Search for the cell housing the specified text and yield its (X, Y) center coordinate. 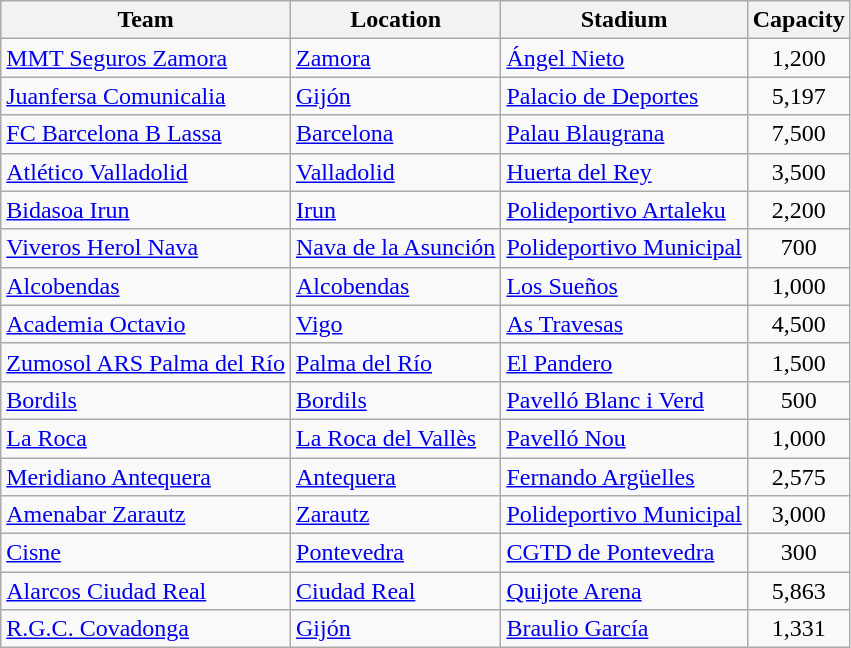
Pontevedra (396, 553)
3,000 (798, 515)
7,500 (798, 134)
La Roca del Vallès (396, 438)
Los Sueños (624, 286)
El Pandero (624, 362)
Amenabar Zarautz (146, 515)
Zarautz (396, 515)
Alarcos Ciudad Real (146, 591)
500 (798, 400)
Barcelona (396, 134)
Vigo (396, 324)
2,200 (798, 210)
1,331 (798, 629)
300 (798, 553)
Palau Blaugrana (624, 134)
1,200 (798, 58)
Zumosol ARS Palma del Río (146, 362)
Zamora (396, 58)
Irun (396, 210)
2,575 (798, 477)
Stadium (624, 20)
3,500 (798, 172)
Atlético Valladolid (146, 172)
700 (798, 248)
FC Barcelona B Lassa (146, 134)
Viveros Herol Nava (146, 248)
Academia Octavio (146, 324)
Ángel Nieto (624, 58)
Ciudad Real (396, 591)
Fernando Argüelles (624, 477)
As Travesas (624, 324)
Capacity (798, 20)
Palma del Río (396, 362)
4,500 (798, 324)
Juanfersa Comunicalia (146, 96)
Pavelló Nou (624, 438)
Valladolid (396, 172)
5,863 (798, 591)
CGTD de Pontevedra (624, 553)
Nava de la Asunción (396, 248)
Meridiano Antequera (146, 477)
R.G.C. Covadonga (146, 629)
1,500 (798, 362)
Braulio García (624, 629)
Huerta del Rey (624, 172)
Location (396, 20)
Quijote Arena (624, 591)
Polideportivo Artaleku (624, 210)
Team (146, 20)
Bidasoa Irun (146, 210)
La Roca (146, 438)
Antequera (396, 477)
Palacio de Deportes (624, 96)
Pavelló Blanc i Verd (624, 400)
MMT Seguros Zamora (146, 58)
Cisne (146, 553)
5,197 (798, 96)
